Detect which cell encompasses the target text, then output its [X, Y] center coordinate. 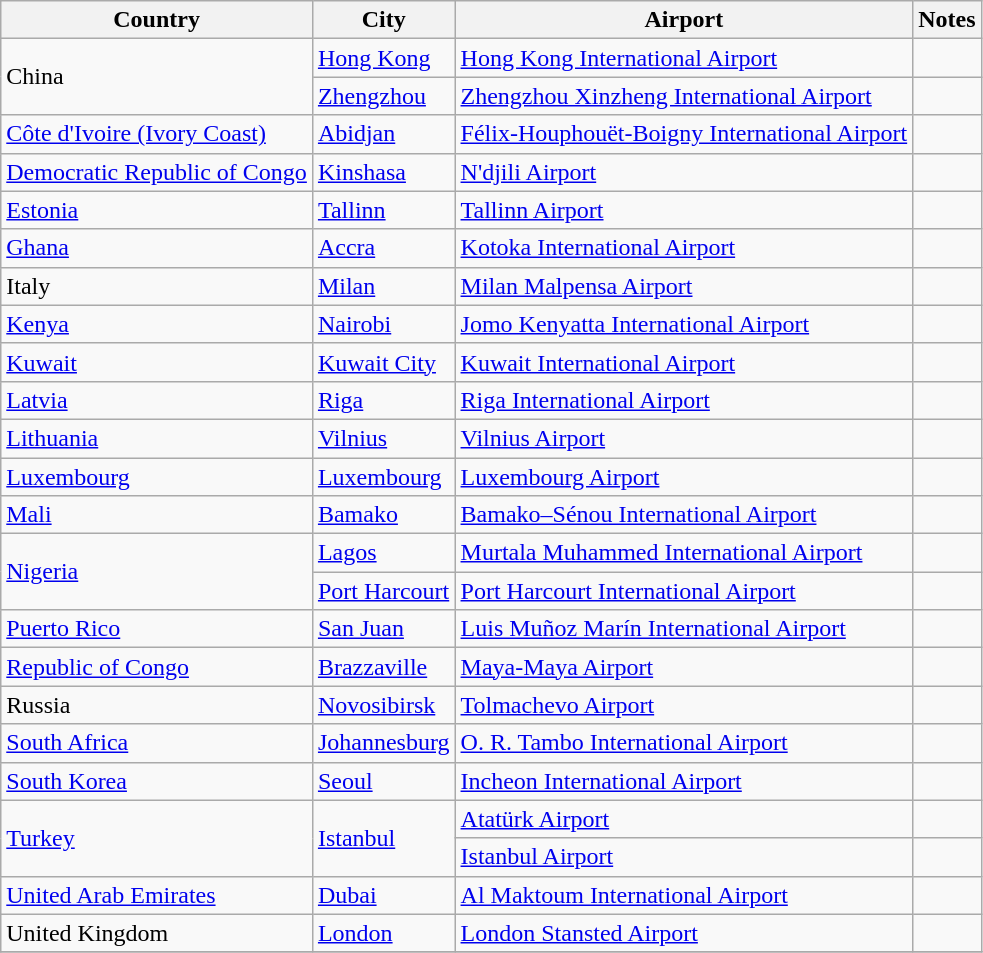
Russia [157, 705]
Riga International Airport [684, 400]
Tolmachevo Airport [684, 705]
Hong Kong [384, 58]
Maya-Maya Airport [684, 667]
Vilnius Airport [684, 438]
Vilnius [384, 438]
Tallinn Airport [684, 210]
Kuwait [157, 362]
Félix-Houphouët-Boigny International Airport [684, 134]
Brazzaville [384, 667]
Seoul [384, 781]
Kuwait International Airport [684, 362]
Turkey [157, 838]
Milan [384, 286]
Luis Muñoz Marín International Airport [684, 629]
South Africa [157, 743]
Hong Kong International Airport [684, 58]
Tallinn [384, 210]
Abidjan [384, 134]
Nairobi [384, 324]
Republic of Congo [157, 667]
Dubai [384, 895]
Istanbul Airport [684, 857]
Zhengzhou Xinzheng International Airport [684, 96]
Atatürk Airport [684, 819]
Milan Malpensa Airport [684, 286]
Jomo Kenyatta International Airport [684, 324]
Country [157, 20]
Kinshasa [384, 172]
Lagos [384, 553]
Mali [157, 515]
Latvia [157, 400]
Estonia [157, 210]
Johannesburg [384, 743]
Al Maktoum International Airport [684, 895]
South Korea [157, 781]
Notes [947, 20]
Incheon International Airport [684, 781]
Accra [384, 248]
Kuwait City [384, 362]
Novosibirsk [384, 705]
Bamako [384, 515]
Italy [157, 286]
Lithuania [157, 438]
Port Harcourt International Airport [684, 591]
N'djili Airport [684, 172]
United Kingdom [157, 933]
Kotoka International Airport [684, 248]
London Stansted Airport [684, 933]
Zhengzhou [384, 96]
United Arab Emirates [157, 895]
City [384, 20]
Côte d'Ivoire (Ivory Coast) [157, 134]
Ghana [157, 248]
O. R. Tambo International Airport [684, 743]
San Juan [384, 629]
Puerto Rico [157, 629]
Istanbul [384, 838]
Bamako–Sénou International Airport [684, 515]
Murtala Muhammed International Airport [684, 553]
Airport [684, 20]
London [384, 933]
Nigeria [157, 572]
Luxembourg Airport [684, 477]
Riga [384, 400]
Kenya [157, 324]
Port Harcourt [384, 591]
Democratic Republic of Congo [157, 172]
China [157, 77]
